Locate the cell with the specified text and output its [X, Y] center coordinate. 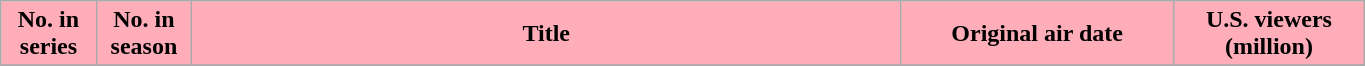
U.S. viewers(million) [1268, 34]
No. inseries [48, 34]
Original air date [1038, 34]
No. inseason [144, 34]
Title [546, 34]
